Scan for the cell matching the given text and deliver its (X, Y) coordinate at center. 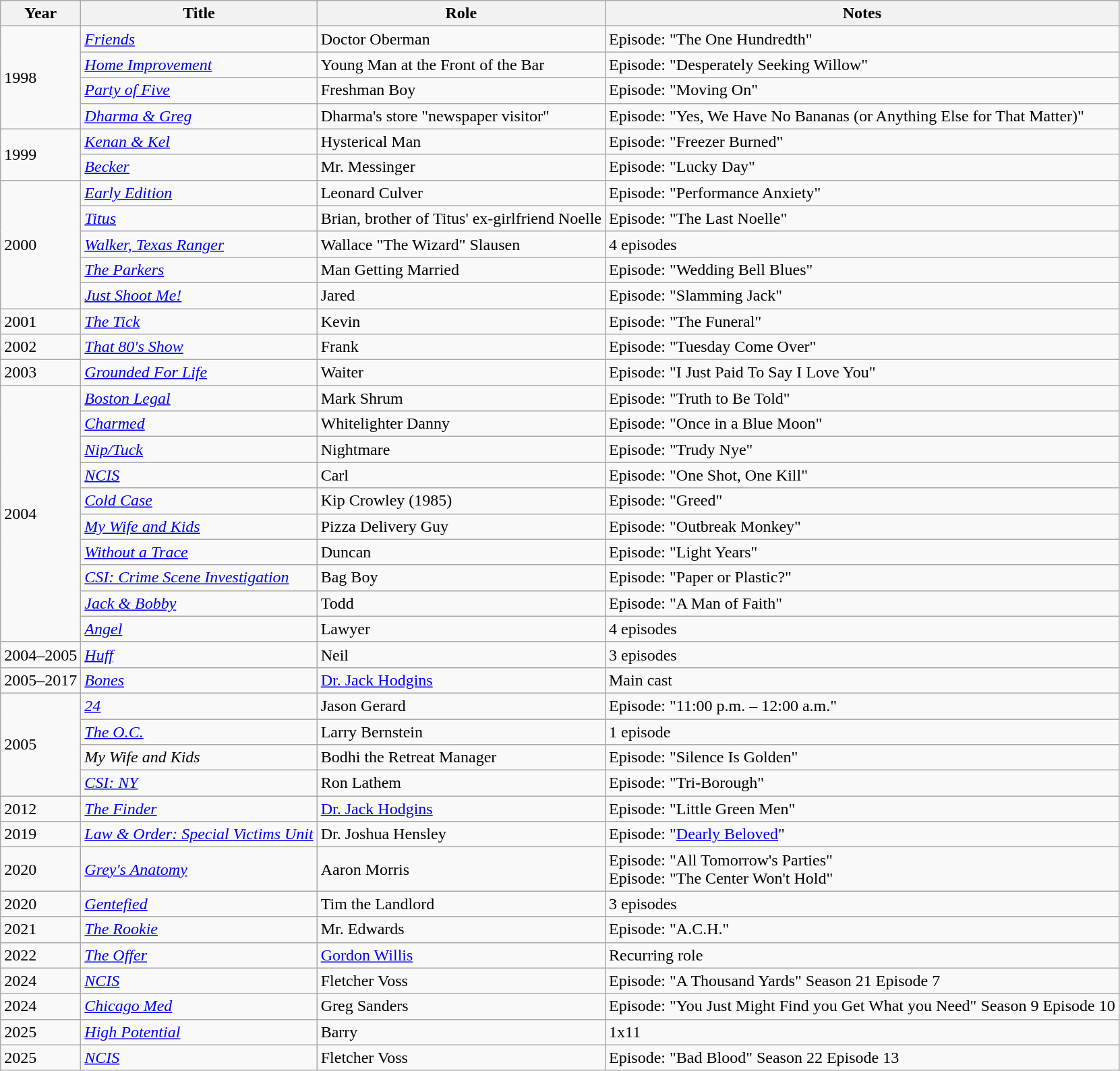
Bones (199, 680)
Nip/Tuck (199, 450)
Dr. Joshua Hensley (461, 834)
Greg Sanders (461, 1006)
Man Getting Married (461, 270)
1998 (40, 78)
Episode: "Wedding Bell Blues" (862, 270)
CSI: NY (199, 783)
Grounded For Life (199, 373)
Jason Gerard (461, 706)
Becker (199, 167)
Titus (199, 218)
Frank (461, 347)
Neil (461, 654)
Episode: "One Shot, One Kill" (862, 475)
Recurring role (862, 955)
Without a Trace (199, 552)
Title (199, 13)
2004 (40, 514)
Waiter (461, 373)
Hysterical Man (461, 142)
1 episode (862, 731)
Episode: "Light Years" (862, 552)
Episode: "The Last Noelle" (862, 218)
1x11 (862, 1032)
CSI: Crime Scene Investigation (199, 578)
Carl (461, 475)
1999 (40, 154)
Wallace "The Wizard" Slausen (461, 244)
Episode: "Tri-Borough" (862, 783)
Episode: "Truth to Be Told" (862, 398)
Episode: "Freezer Burned" (862, 142)
2022 (40, 955)
Nightmare (461, 450)
Brian, brother of Titus' ex-girlfriend Noelle (461, 218)
2005 (40, 744)
Kip Crowley (1985) (461, 501)
Main cast (862, 680)
Tim the Landlord (461, 904)
The Rookie (199, 929)
Early Edition (199, 193)
Episode: "Desperately Seeking Willow" (862, 65)
Young Man at the Front of the Bar (461, 65)
Pizza Delivery Guy (461, 526)
Bag Boy (461, 578)
Duncan (461, 552)
2021 (40, 929)
2019 (40, 834)
Notes (862, 13)
Episode: "You Just Might Find you Get What you Need" Season 9 Episode 10 (862, 1006)
Just Shoot Me! (199, 295)
Aaron Morris (461, 869)
Kevin (461, 322)
Charmed (199, 424)
Episode: "A.C.H." (862, 929)
Chicago Med (199, 1006)
Doctor Oberman (461, 39)
Episode: "Greed" (862, 501)
Episode: "Little Green Men" (862, 809)
Home Improvement (199, 65)
Episode: "A Thousand Yards" Season 21 Episode 7 (862, 981)
Mr. Messinger (461, 167)
Episode: "Tuesday Come Over" (862, 347)
Episode: "Bad Blood" Season 22 Episode 13 (862, 1058)
Bodhi the Retreat Manager (461, 758)
Freshman Boy (461, 90)
2002 (40, 347)
Angel (199, 629)
Kenan & Kel (199, 142)
Ron Lathem (461, 783)
The O.C. (199, 731)
Barry (461, 1032)
Huff (199, 654)
2005–2017 (40, 680)
2004–2005 (40, 654)
Episode: "Outbreak Monkey" (862, 526)
That 80's Show (199, 347)
Episode: "Dearly Beloved" (862, 834)
Gentefied (199, 904)
The Parkers (199, 270)
Episode: "Lucky Day" (862, 167)
24 (199, 706)
2012 (40, 809)
Walker, Texas Ranger (199, 244)
Episode: "Trudy Nye" (862, 450)
High Potential (199, 1032)
Episode: "Paper or Plastic?" (862, 578)
Episode: "Moving On" (862, 90)
Party of Five (199, 90)
Lawyer (461, 629)
Gordon Willis (461, 955)
Mark Shrum (461, 398)
Episode: "Yes, We Have No Bananas (or Anything Else for That Matter)" (862, 116)
Episode: "Performance Anxiety" (862, 193)
Boston Legal (199, 398)
Episode: "All Tomorrow's Parties"Episode: "The Center Won't Hold" (862, 869)
Friends (199, 39)
Episode: "11:00 p.m. – 12:00 a.m." (862, 706)
Dharma's store "newspaper visitor" (461, 116)
The Tick (199, 322)
Cold Case (199, 501)
Jared (461, 295)
Episode: "Silence Is Golden" (862, 758)
Grey's Anatomy (199, 869)
Leonard Culver (461, 193)
2001 (40, 322)
Episode: "I Just Paid To Say I Love You" (862, 373)
Jack & Bobby (199, 603)
Role (461, 13)
Todd (461, 603)
Year (40, 13)
Dharma & Greg (199, 116)
2003 (40, 373)
Whitelighter Danny (461, 424)
The Finder (199, 809)
Episode: "Slamming Jack" (862, 295)
Episode: "The One Hundredth" (862, 39)
Episode: "Once in a Blue Moon" (862, 424)
Episode: "The Funeral" (862, 322)
Episode: "A Man of Faith" (862, 603)
The Offer (199, 955)
Law & Order: Special Victims Unit (199, 834)
2000 (40, 244)
Larry Bernstein (461, 731)
Mr. Edwards (461, 929)
